Search for the cell housing the specified text and yield its [x, y] center coordinate. 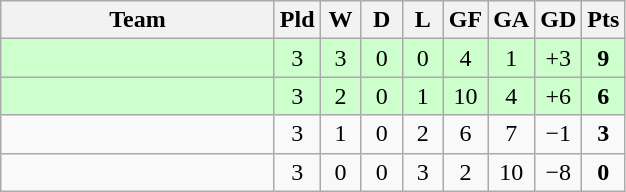
D [382, 20]
W [340, 20]
Pld [297, 20]
Pts [604, 20]
L [422, 20]
7 [512, 134]
+6 [558, 96]
−8 [558, 172]
GA [512, 20]
+3 [558, 58]
Team [138, 20]
9 [604, 58]
−1 [558, 134]
GF [465, 20]
GD [558, 20]
